Search for the cell housing the specified text and yield its (X, Y) center coordinate. 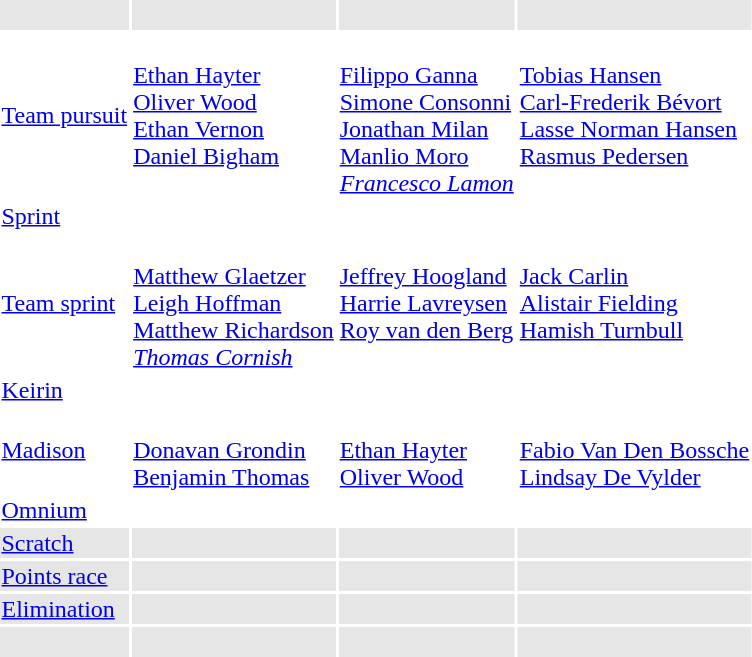
Points race (64, 576)
Scratch (64, 543)
Filippo GannaSimone ConsonniJonathan MilanManlio MoroFrancesco Lamon (426, 116)
Keirin (64, 390)
Jack CarlinAlistair FieldingHamish Turnbull (634, 303)
Madison (64, 450)
Team pursuit (64, 116)
Team sprint (64, 303)
Ethan HayterOliver Wood (426, 450)
Jeffrey HooglandHarrie LavreysenRoy van den Berg (426, 303)
Elimination (64, 609)
Sprint (64, 216)
Omnium (64, 510)
Donavan GrondinBenjamin Thomas (234, 450)
Ethan HayterOliver WoodEthan VernonDaniel Bigham (234, 116)
Tobias HansenCarl-Frederik BévortLasse Norman HansenRasmus Pedersen (634, 116)
Matthew GlaetzerLeigh HoffmanMatthew RichardsonThomas Cornish (234, 303)
Fabio Van Den BosscheLindsay De Vylder (634, 450)
